Extract the (x, y) coordinate from the center of the cell holding the provided text.  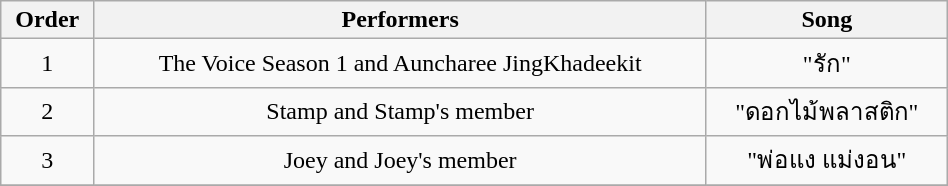
The Voice Season 1 and Auncharee JingKhadeekit (400, 64)
Performers (400, 20)
Song (826, 20)
2 (48, 112)
Order (48, 20)
"รัก" (826, 64)
"ดอกไม้พลาสติก" (826, 112)
1 (48, 64)
3 (48, 160)
Stamp and Stamp's member (400, 112)
Joey and Joey's member (400, 160)
"พ่อแง แม่งอน" (826, 160)
